Find where the given text appears and provide that cell's center as [X, Y] coordinate. 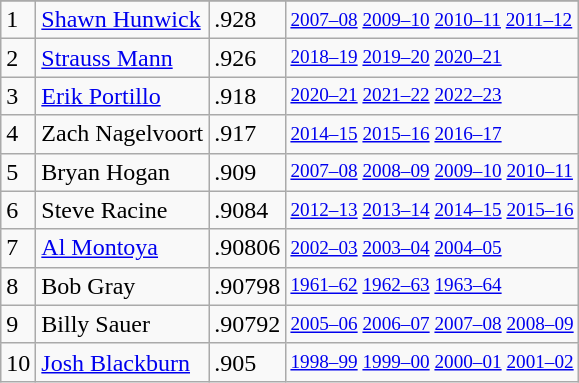
9 [18, 324]
Al Montoya [122, 248]
Bryan Hogan [122, 172]
5 [18, 172]
4 [18, 134]
Shawn Hunwick [122, 20]
2005–06 2006–07 2007–08 2008–09 [432, 324]
2007–08 2008–09 2009–10 2010–11 [432, 172]
.909 [248, 172]
Erik Portillo [122, 96]
Strauss Mann [122, 58]
.9084 [248, 210]
1 [18, 20]
.90792 [248, 324]
8 [18, 286]
Bob Gray [122, 286]
2 [18, 58]
2007–08 2009–10 2010–11 2011–12 [432, 20]
10 [18, 362]
3 [18, 96]
1998–99 1999–00 2000–01 2001–02 [432, 362]
.917 [248, 134]
2020–21 2021–22 2022–23 [432, 96]
.90798 [248, 286]
Josh Blackburn [122, 362]
.926 [248, 58]
.928 [248, 20]
.918 [248, 96]
7 [18, 248]
2002–03 2003–04 2004–05 [432, 248]
Billy Sauer [122, 324]
2014–15 2015–16 2016–17 [432, 134]
Steve Racine [122, 210]
2018–19 2019–20 2020–21 [432, 58]
6 [18, 210]
.905 [248, 362]
.90806 [248, 248]
2012–13 2013–14 2014–15 2015–16 [432, 210]
1961–62 1962–63 1963–64 [432, 286]
Zach Nagelvoort [122, 134]
